Output the (X, Y) coordinate of the center of the cell containing the given text.  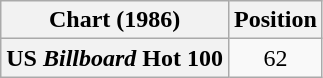
62 (276, 58)
US Billboard Hot 100 (115, 58)
Chart (1986) (115, 20)
Position (276, 20)
